Return the (x, y) coordinate for the center point of the cell that contains the specified text.  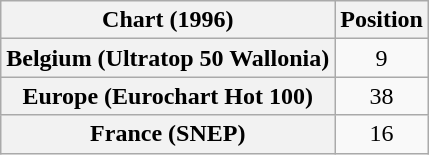
9 (382, 58)
Belgium (Ultratop 50 Wallonia) (168, 58)
Position (382, 20)
16 (382, 134)
France (SNEP) (168, 134)
38 (382, 96)
Europe (Eurochart Hot 100) (168, 96)
Chart (1996) (168, 20)
